Output the [X, Y] coordinate of the center of the cell containing the given text.  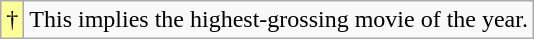
This implies the highest-grossing movie of the year. [279, 20]
† [12, 20]
